Capture the cell that displays the provided text and extract its (X, Y) central coordinate. 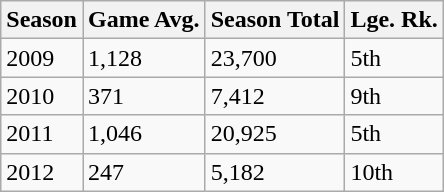
1,046 (144, 134)
2012 (42, 172)
23,700 (275, 58)
2011 (42, 134)
Lge. Rk. (394, 20)
2010 (42, 96)
10th (394, 172)
7,412 (275, 96)
Season (42, 20)
1,128 (144, 58)
2009 (42, 58)
20,925 (275, 134)
247 (144, 172)
5,182 (275, 172)
Season Total (275, 20)
9th (394, 96)
Game Avg. (144, 20)
371 (144, 96)
